Provide the (x, y) coordinate of the cell's center where the given text is located.  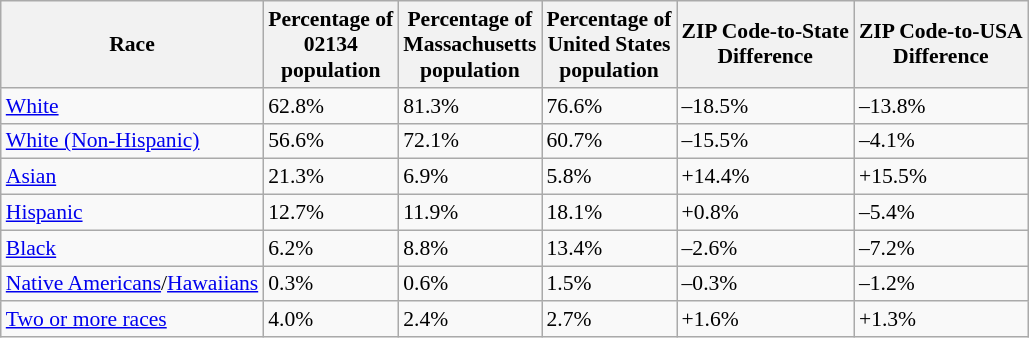
+0.8% (764, 213)
White (Non-Hispanic) (132, 141)
Native Americans/Hawaiians (132, 284)
81.3% (470, 106)
Two or more races (132, 320)
11.9% (470, 213)
–13.8% (941, 106)
–7.2% (941, 248)
21.3% (330, 177)
+14.4% (764, 177)
Hispanic (132, 213)
–2.6% (764, 248)
Asian (132, 177)
0.6% (470, 284)
Race (132, 44)
60.7% (610, 141)
–4.1% (941, 141)
Percentage ofUnited Statespopulation (610, 44)
18.1% (610, 213)
2.4% (470, 320)
1.5% (610, 284)
White (132, 106)
ZIP Code-to-USADifference (941, 44)
62.8% (330, 106)
+1.6% (764, 320)
0.3% (330, 284)
5.8% (610, 177)
72.1% (470, 141)
8.8% (470, 248)
Percentage ofMassachusettspopulation (470, 44)
–1.2% (941, 284)
76.6% (610, 106)
56.6% (330, 141)
–15.5% (764, 141)
–18.5% (764, 106)
13.4% (610, 248)
Percentage of 02134population (330, 44)
Black (132, 248)
+15.5% (941, 177)
6.9% (470, 177)
–5.4% (941, 213)
4.0% (330, 320)
2.7% (610, 320)
12.7% (330, 213)
–0.3% (764, 284)
6.2% (330, 248)
ZIP Code-to-StateDifference (764, 44)
+1.3% (941, 320)
